Output the [X, Y] coordinate of the center of the cell containing the given text.  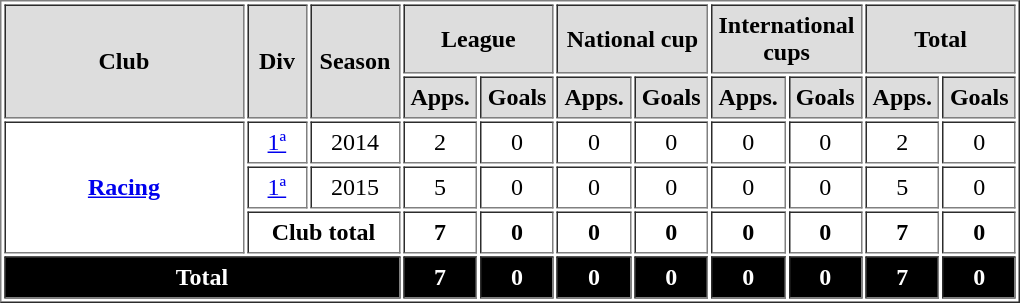
Season [355, 61]
League [478, 38]
Club [124, 61]
Racing [124, 188]
2014 [355, 143]
2015 [355, 187]
Club total [324, 233]
International cups [786, 38]
Div [277, 61]
National cup [632, 38]
